Provide the (x, y) coordinate of the cell's center where the given text is located.  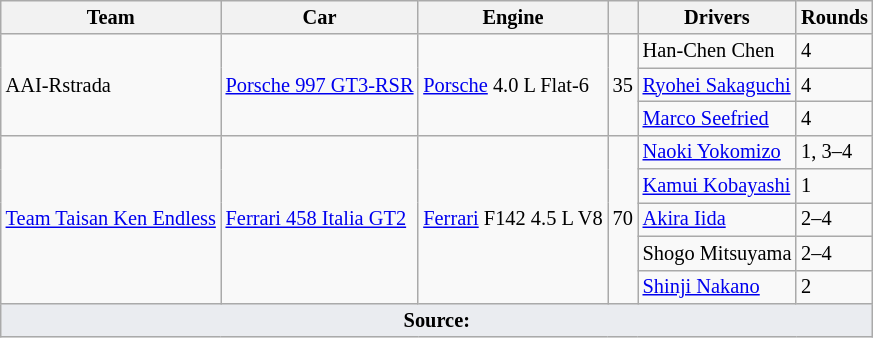
Rounds (834, 17)
Engine (512, 17)
Han-Chen Chen (718, 51)
Ferrari 458 Italia GT2 (320, 219)
70 (623, 219)
Kamui Kobayashi (718, 186)
Team Taisan Ken Endless (111, 219)
Shinji Nakano (718, 287)
Porsche 997 GT3-RSR (320, 84)
Akira Iida (718, 219)
Team (111, 17)
Drivers (718, 17)
1 (834, 186)
2 (834, 287)
Naoki Yokomizo (718, 152)
AAI-Rstrada (111, 84)
Shogo Mitsuyama (718, 253)
Car (320, 17)
Porsche 4.0 L Flat-6 (512, 84)
Marco Seefried (718, 118)
35 (623, 84)
Ferrari F142 4.5 L V8 (512, 219)
Ryohei Sakaguchi (718, 85)
1, 3–4 (834, 152)
Source: (437, 320)
